Output the [X, Y] coordinate of the center of the cell containing the given text.  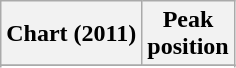
Chart (2011) [72, 34]
Peakposition [188, 34]
